Provide the (x, y) coordinate of the cell's center where the given text is located.  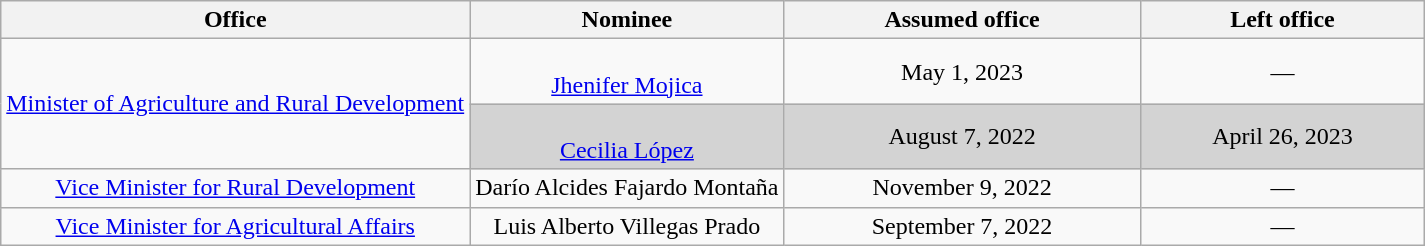
Vice Minister for Agricultural Affairs (236, 226)
Luis Alberto Villegas Prado (627, 226)
Office (236, 20)
Jhenifer Mojica (627, 72)
Cecilia López (627, 136)
Nominee (627, 20)
April 26, 2023 (1282, 136)
Assumed office (962, 20)
November 9, 2022 (962, 188)
Vice Minister for Rural Development (236, 188)
May 1, 2023 (962, 72)
August 7, 2022 (962, 136)
Minister of Agriculture and Rural Development (236, 104)
Darío Alcides Fajardo Montaña (627, 188)
September 7, 2022 (962, 226)
Left office (1282, 20)
